Extract the [X, Y] coordinate from the center of the cell holding the provided text.  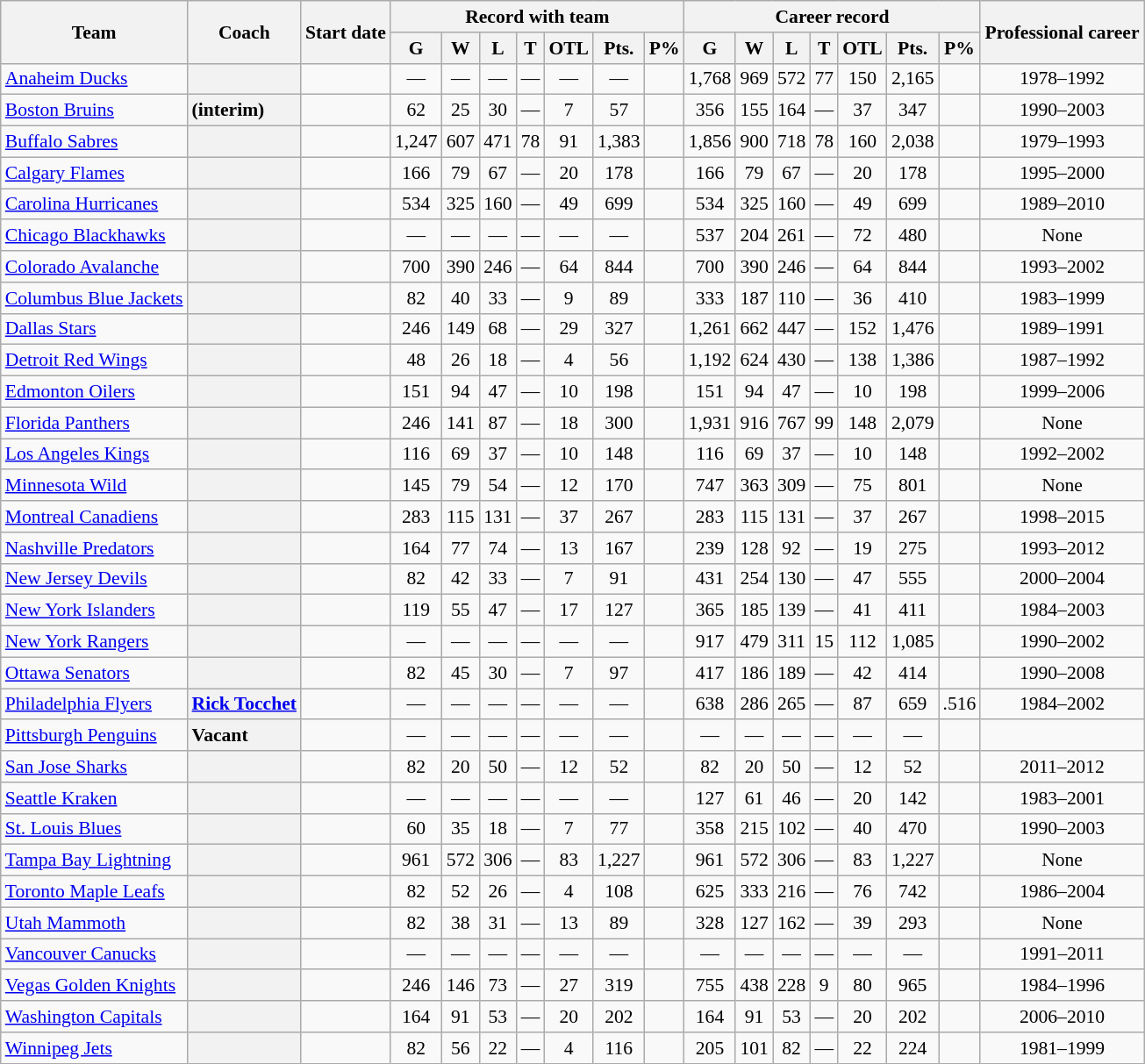
Toronto Maple Leafs [95, 892]
1981–1999 [1062, 1048]
15 [824, 642]
73 [498, 986]
Calgary Flames [95, 173]
1998–2015 [1062, 517]
Tampa Bay Lightning [95, 860]
965 [912, 986]
239 [711, 548]
1999–2006 [1062, 392]
Columbus Blue Jackets [95, 298]
624 [755, 361]
Coach [244, 32]
2,079 [912, 423]
662 [755, 329]
Professional career [1062, 32]
74 [498, 548]
Winnipeg Jets [95, 1048]
141 [462, 423]
San Jose Sharks [95, 767]
2011–2012 [1062, 767]
265 [791, 704]
76 [862, 892]
145 [416, 486]
2,038 [912, 142]
638 [711, 704]
170 [619, 486]
755 [711, 986]
80 [862, 986]
189 [791, 673]
767 [791, 423]
2,165 [912, 79]
607 [462, 142]
17 [569, 611]
Philadelphia Flyers [95, 704]
108 [619, 892]
1,931 [711, 423]
718 [791, 142]
112 [862, 642]
55 [462, 611]
101 [755, 1048]
142 [912, 798]
2006–2010 [1062, 1017]
Colorado Avalanche [95, 267]
Carolina Hurricanes [95, 204]
41 [862, 611]
2000–2004 [1062, 579]
138 [862, 361]
149 [462, 329]
1990–2002 [1062, 642]
1989–1991 [1062, 329]
35 [462, 829]
72 [862, 236]
92 [791, 548]
46 [791, 798]
139 [791, 611]
1984–1996 [1062, 986]
150 [862, 79]
1,247 [416, 142]
62 [416, 111]
60 [416, 829]
146 [462, 986]
1989–2010 [1062, 204]
Buffalo Sabres [95, 142]
.516 [960, 704]
102 [791, 829]
185 [755, 611]
328 [711, 923]
130 [791, 579]
155 [755, 111]
916 [755, 423]
431 [711, 579]
19 [862, 548]
470 [912, 829]
917 [711, 642]
54 [498, 486]
Florida Panthers [95, 423]
215 [755, 829]
57 [619, 111]
480 [912, 236]
1983–1999 [1062, 298]
1979–1993 [1062, 142]
New York Islanders [95, 611]
Vegas Golden Knights [95, 986]
Record with team [537, 17]
Vancouver Canucks [95, 954]
1990–2008 [1062, 673]
430 [791, 361]
1,192 [711, 361]
228 [791, 986]
Los Angeles Kings [95, 454]
1991–2011 [1062, 954]
479 [755, 642]
261 [791, 236]
900 [755, 142]
300 [619, 423]
Detroit Red Wings [95, 361]
411 [912, 611]
186 [755, 673]
(interim) [244, 111]
29 [569, 329]
Dallas Stars [95, 329]
1992–2002 [1062, 454]
438 [755, 986]
Boston Bruins [95, 111]
1984–2002 [1062, 704]
31 [498, 923]
Vacant [244, 736]
45 [462, 673]
347 [912, 111]
New Jersey Devils [95, 579]
801 [912, 486]
1986–2004 [1062, 892]
Utah Mammoth [95, 923]
356 [711, 111]
167 [619, 548]
Start date [346, 32]
Washington Capitals [95, 1017]
1,261 [711, 329]
363 [755, 486]
1995–2000 [1062, 173]
1,856 [711, 142]
27 [569, 986]
216 [791, 892]
358 [711, 829]
Minnesota Wild [95, 486]
625 [711, 892]
1993–2012 [1062, 548]
25 [462, 111]
414 [912, 673]
1987–1992 [1062, 361]
410 [912, 298]
254 [755, 579]
Ottawa Senators [95, 673]
319 [619, 986]
537 [711, 236]
187 [755, 298]
224 [912, 1048]
417 [711, 673]
555 [912, 579]
309 [791, 486]
311 [791, 642]
119 [416, 611]
Pittsburgh Penguins [95, 736]
275 [912, 548]
38 [462, 923]
68 [498, 329]
Anaheim Ducks [95, 79]
1,768 [711, 79]
Team [95, 32]
Seattle Kraken [95, 798]
447 [791, 329]
162 [791, 923]
Rick Tocchet [244, 704]
471 [498, 142]
969 [755, 79]
1983–2001 [1062, 798]
1,085 [912, 642]
742 [912, 892]
97 [619, 673]
99 [824, 423]
New York Rangers [95, 642]
205 [711, 1048]
75 [862, 486]
39 [862, 923]
1984–2003 [1062, 611]
110 [791, 298]
1,386 [912, 361]
Chicago Blackhawks [95, 236]
1,476 [912, 329]
Edmonton Oilers [95, 392]
61 [755, 798]
128 [755, 548]
Career record [833, 17]
36 [862, 298]
659 [912, 704]
1,383 [619, 142]
St. Louis Blues [95, 829]
1978–1992 [1062, 79]
293 [912, 923]
365 [711, 611]
48 [416, 361]
286 [755, 704]
327 [619, 329]
204 [755, 236]
747 [711, 486]
Montreal Canadiens [95, 517]
Nashville Predators [95, 548]
1993–2002 [1062, 267]
152 [862, 329]
